For the text-containing cell, return its midpoint in (X, Y) coordinate format. 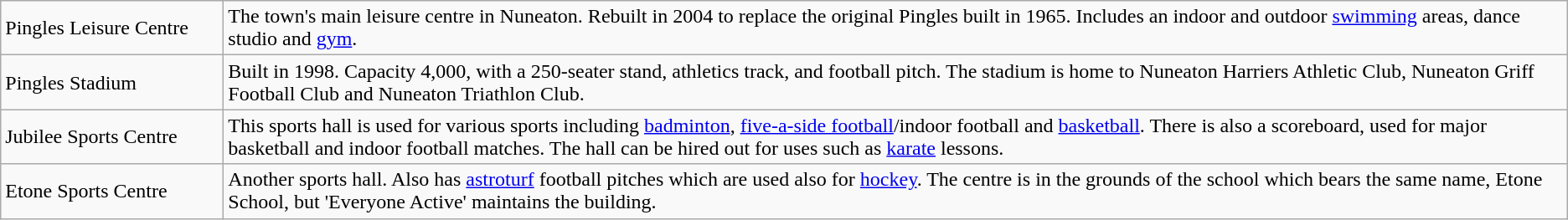
Etone Sports Centre (112, 191)
Pingles Stadium (112, 82)
Pingles Leisure Centre (112, 28)
Jubilee Sports Centre (112, 137)
